Identify which cell holds the provided text, then report its [x, y] central coordinate. 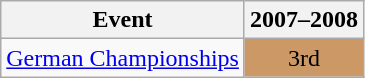
3rd [304, 58]
2007–2008 [304, 20]
Event [123, 20]
German Championships [123, 58]
